Determine the [x, y] coordinate at the center of the cell enclosing the given text.  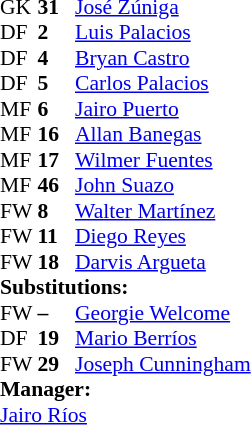
5 [57, 83]
46 [57, 185]
Walter Martínez [163, 211]
11 [57, 237]
Jairo Puerto [163, 109]
Manager: [126, 389]
17 [57, 160]
Mario Berríos [163, 339]
8 [57, 211]
Georgie Welcome [163, 313]
Substitutions: [126, 287]
29 [57, 364]
Wilmer Fuentes [163, 160]
4 [57, 58]
– [57, 313]
16 [57, 135]
2 [57, 33]
Darvis Argueta [163, 262]
Diego Reyes [163, 237]
19 [57, 339]
18 [57, 262]
Allan Banegas [163, 135]
Bryan Castro [163, 58]
6 [57, 109]
Carlos Palacios [163, 83]
John Suazo [163, 185]
Luis Palacios [163, 33]
Joseph Cunningham [163, 364]
